Pinpoint the cell where the given text exists, returning its (x, y) midpoint coordinate. 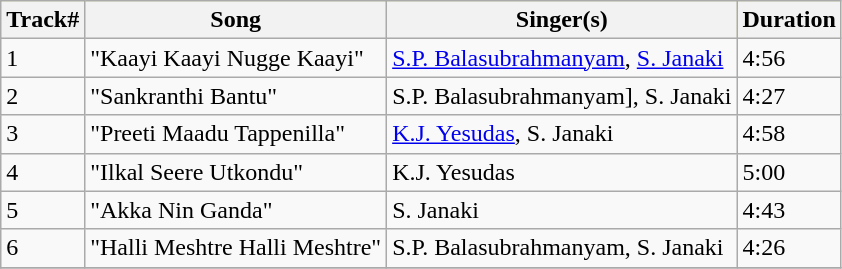
4:56 (789, 58)
S. Janaki (562, 210)
Song (236, 20)
S.P. Balasubrahmanyam], S. Janaki (562, 96)
4 (43, 172)
4:43 (789, 210)
Track# (43, 20)
Singer(s) (562, 20)
K.J. Yesudas, S. Janaki (562, 134)
"Kaayi Kaayi Nugge Kaayi" (236, 58)
6 (43, 248)
"Sankranthi Bantu" (236, 96)
2 (43, 96)
K.J. Yesudas (562, 172)
"Preeti Maadu Tappenilla" (236, 134)
4:27 (789, 96)
1 (43, 58)
5:00 (789, 172)
"Akka Nin Ganda" (236, 210)
4:26 (789, 248)
"Halli Meshtre Halli Meshtre" (236, 248)
"Ilkal Seere Utkondu" (236, 172)
Duration (789, 20)
5 (43, 210)
4:58 (789, 134)
3 (43, 134)
